Return [X, Y] of the center of cell containing provided text 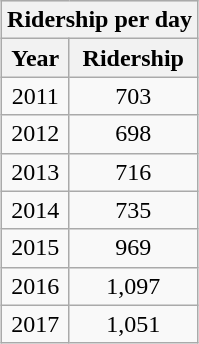
716 [134, 172]
969 [134, 248]
2011 [36, 96]
703 [134, 96]
2012 [36, 134]
735 [134, 210]
Ridership [134, 58]
1,097 [134, 286]
2017 [36, 324]
Ridership per day [100, 20]
2014 [36, 210]
698 [134, 134]
Year [36, 58]
2015 [36, 248]
2013 [36, 172]
2016 [36, 286]
1,051 [134, 324]
